Output the [x, y] coordinate of the center of the cell containing the given text.  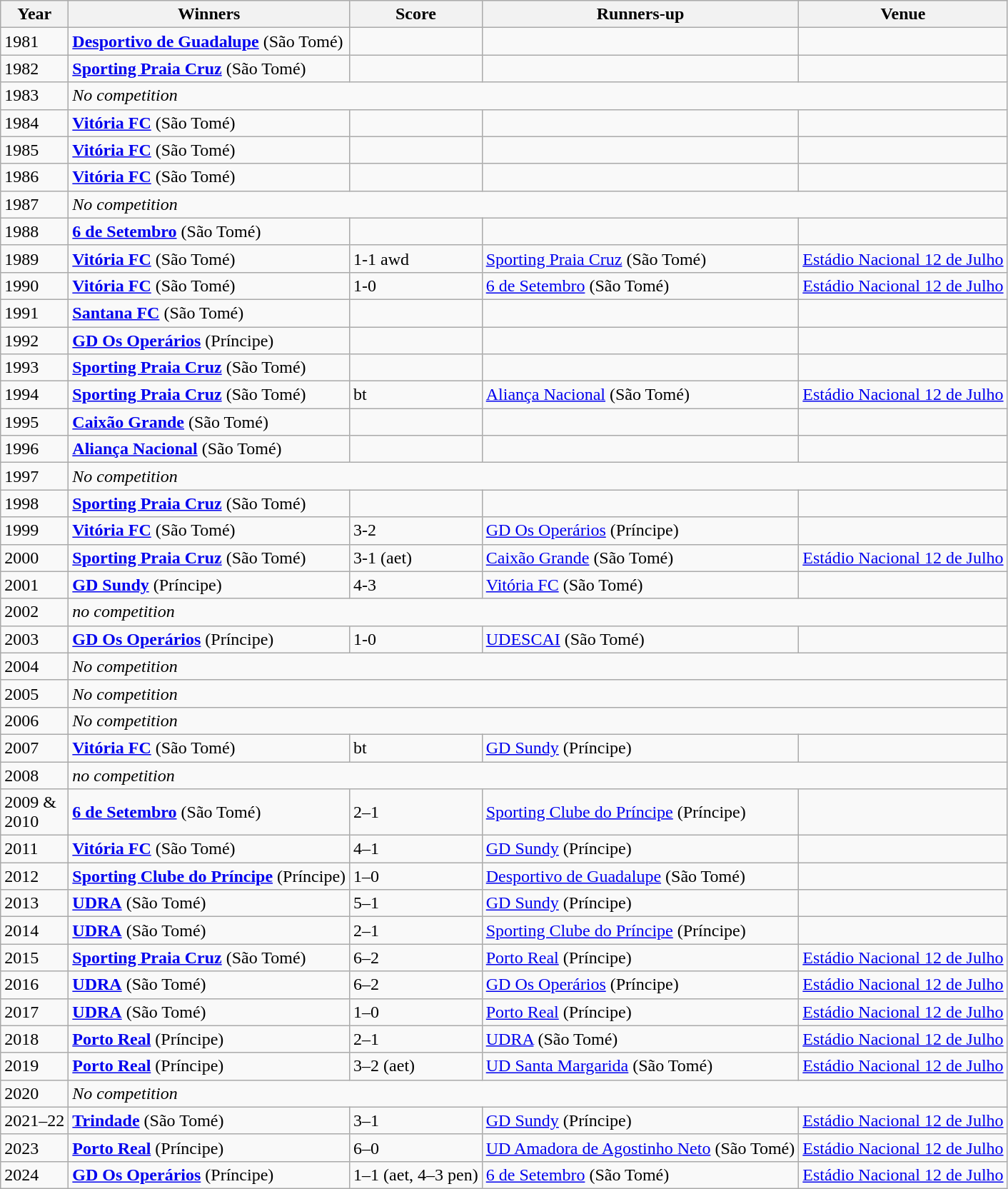
1981 [34, 41]
1994 [34, 395]
1997 [34, 476]
2005 [34, 693]
2001 [34, 585]
4–1 [416, 849]
2007 [34, 748]
UD Santa Margarida (São Tomé) [640, 1066]
2004 [34, 666]
1991 [34, 313]
1986 [34, 177]
1-1 awd [416, 259]
2018 [34, 1039]
2014 [34, 930]
2021–22 [34, 1120]
2012 [34, 876]
2000 [34, 558]
3–1 [416, 1120]
2020 [34, 1093]
2003 [34, 639]
Santana FC (São Tomé) [209, 313]
Venue [903, 14]
1998 [34, 503]
1982 [34, 69]
Runners-up [640, 14]
2015 [34, 958]
2024 [34, 1175]
1984 [34, 123]
2008 [34, 775]
1995 [34, 422]
2011 [34, 849]
2006 [34, 721]
3-2 [416, 531]
Score [416, 14]
2023 [34, 1148]
2009 &2010 [34, 813]
1989 [34, 259]
2013 [34, 903]
1985 [34, 150]
1993 [34, 368]
Winners [209, 14]
1983 [34, 96]
3-1 (aet) [416, 558]
1988 [34, 231]
1990 [34, 286]
2019 [34, 1066]
Trindade (São Tomé) [209, 1120]
3–2 (aet) [416, 1066]
1987 [34, 204]
UD Amadora de Agostinho Neto (São Tomé) [640, 1148]
Year [34, 14]
1992 [34, 341]
4-3 [416, 585]
6–0 [416, 1148]
1999 [34, 531]
2017 [34, 1012]
1–1 (aet, 4–3 pen) [416, 1175]
1996 [34, 449]
5–1 [416, 903]
UDESCAI (São Tomé) [640, 639]
2016 [34, 985]
2002 [34, 612]
